Detect which cell encompasses the target text, then output its (X, Y) center coordinate. 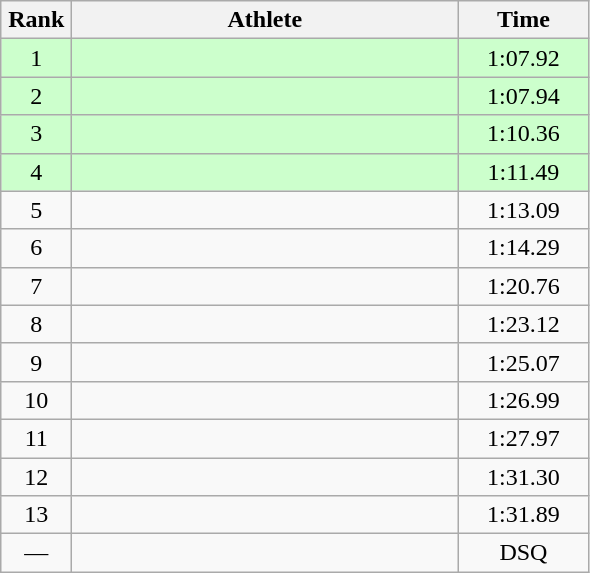
Athlete (265, 20)
5 (36, 210)
DSQ (524, 553)
1:07.94 (524, 96)
1:26.99 (524, 400)
1:10.36 (524, 134)
1:07.92 (524, 58)
9 (36, 362)
6 (36, 248)
1:14.29 (524, 248)
1:11.49 (524, 172)
1 (36, 58)
1:25.07 (524, 362)
7 (36, 286)
Time (524, 20)
1:31.30 (524, 477)
4 (36, 172)
1:31.89 (524, 515)
1:23.12 (524, 324)
1:13.09 (524, 210)
3 (36, 134)
1:20.76 (524, 286)
10 (36, 400)
12 (36, 477)
13 (36, 515)
11 (36, 438)
Rank (36, 20)
8 (36, 324)
1:27.97 (524, 438)
2 (36, 96)
— (36, 553)
